Extract the [X, Y] coordinate from the center of the cell holding the provided text.  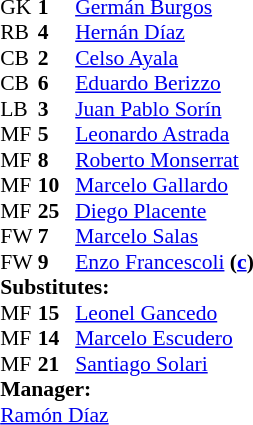
10 [57, 185]
21 [57, 364]
5 [57, 135]
25 [57, 211]
14 [57, 339]
9 [57, 262]
7 [57, 237]
LB [19, 109]
RB [19, 33]
2 [57, 58]
4 [57, 33]
6 [57, 83]
3 [57, 109]
15 [57, 313]
8 [57, 160]
